Capture the cell that displays the provided text and extract its [x, y] central coordinate. 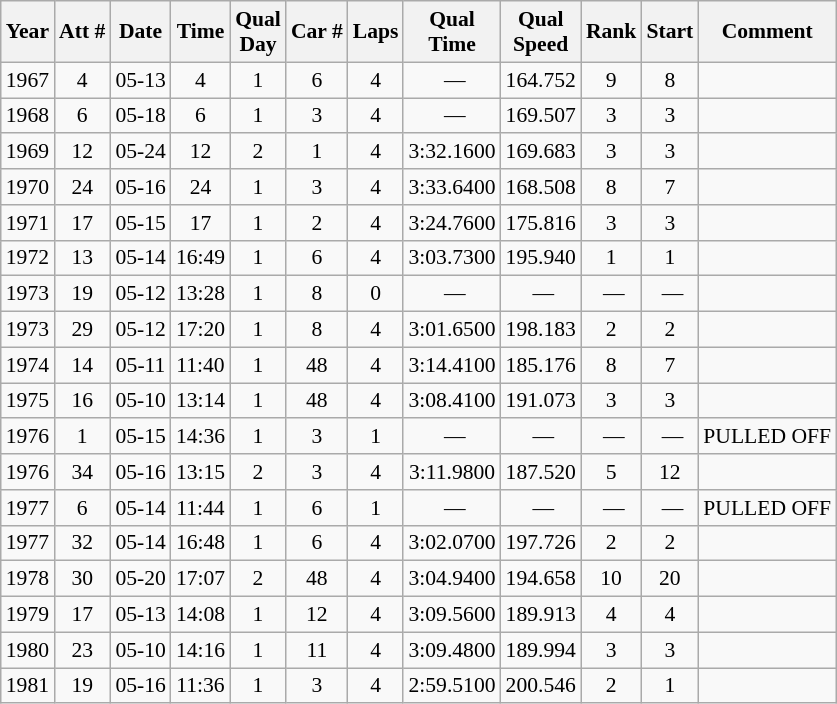
20 [670, 579]
169.683 [541, 152]
23 [82, 650]
11:44 [200, 508]
16 [82, 401]
QualSpeed [541, 32]
16:48 [200, 543]
13:14 [200, 401]
3:32.1600 [452, 152]
05-20 [140, 579]
QualDay [258, 32]
169.507 [541, 116]
200.546 [541, 686]
168.508 [541, 187]
Time [200, 32]
10 [612, 579]
189.994 [541, 650]
185.176 [541, 365]
3:33.6400 [452, 187]
1970 [28, 187]
Start [670, 32]
1979 [28, 615]
13:28 [200, 294]
198.183 [541, 330]
32 [82, 543]
3:01.6500 [452, 330]
9 [612, 80]
1968 [28, 116]
11 [317, 650]
3:24.7600 [452, 223]
34 [82, 472]
195.940 [541, 258]
1971 [28, 223]
164.752 [541, 80]
13 [82, 258]
17:07 [200, 579]
1969 [28, 152]
11:36 [200, 686]
3:04.9400 [452, 579]
17:20 [200, 330]
Rank [612, 32]
3:11.9800 [452, 472]
Date [140, 32]
30 [82, 579]
05-24 [140, 152]
13:15 [200, 472]
197.726 [541, 543]
3:03.7300 [452, 258]
Year [28, 32]
1967 [28, 80]
Car # [317, 32]
Comment [767, 32]
14:08 [200, 615]
05-18 [140, 116]
1975 [28, 401]
3:02.0700 [452, 543]
3:09.5600 [452, 615]
189.913 [541, 615]
3:14.4100 [452, 365]
187.520 [541, 472]
2:59.5100 [452, 686]
175.816 [541, 223]
3:08.4100 [452, 401]
1974 [28, 365]
14:16 [200, 650]
0 [376, 294]
194.658 [541, 579]
1980 [28, 650]
191.073 [541, 401]
3:09.4800 [452, 650]
11:40 [200, 365]
16:49 [200, 258]
Att # [82, 32]
05-11 [140, 365]
1981 [28, 686]
QualTime [452, 32]
14:36 [200, 437]
1978 [28, 579]
14 [82, 365]
Laps [376, 32]
5 [612, 472]
29 [82, 330]
1972 [28, 258]
